Capture the cell that displays the provided text and extract its (x, y) central coordinate. 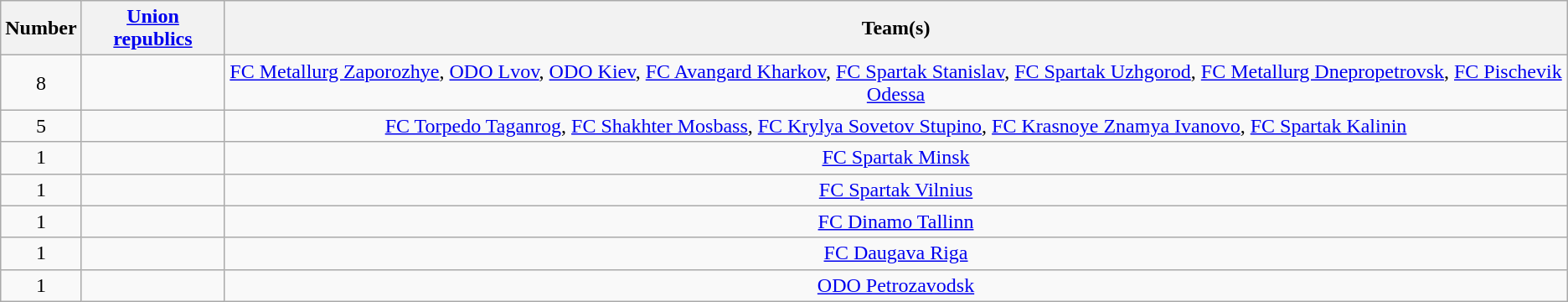
Team(s) (896, 29)
FC Daugava Riga (896, 253)
FC Dinamo Tallinn (896, 221)
Union republics (152, 29)
5 (41, 126)
FC Spartak Vilnius (896, 190)
Number (41, 29)
ODO Petrozavodsk (896, 285)
FC Torpedo Taganrog, FC Shakhter Mosbass, FC Krylya Sovetov Stupino, FC Krasnoye Znamya Ivanovo, FC Spartak Kalinin (896, 126)
FC Spartak Minsk (896, 158)
8 (41, 82)
